Return the [x, y] coordinate for the center point of the cell that contains the specified text.  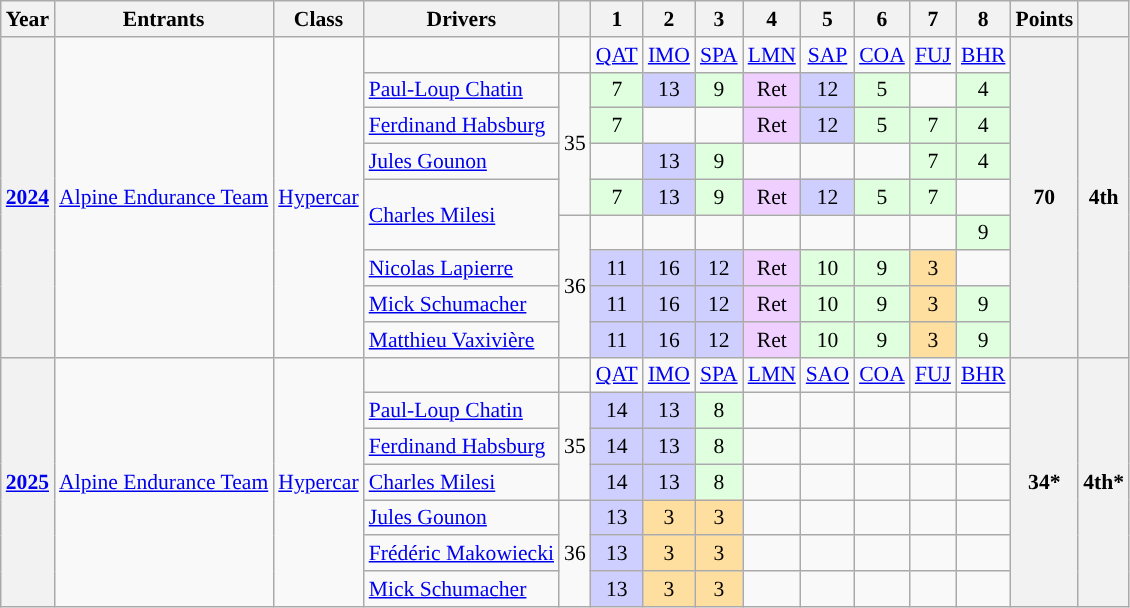
1 [617, 19]
Year [28, 19]
Frédéric Makowiecki [462, 554]
Matthieu Vaxivière [462, 340]
SAO [828, 375]
Nicolas Lapierre [462, 269]
Entrants [164, 19]
70 [1044, 198]
2 [669, 19]
34* [1044, 482]
4th [1104, 198]
6 [882, 19]
Class [318, 19]
SAP [828, 55]
2025 [28, 482]
Drivers [462, 19]
Points [1044, 19]
2024 [28, 198]
4th* [1104, 482]
